Capture the cell that displays the provided text and extract its [X, Y] central coordinate. 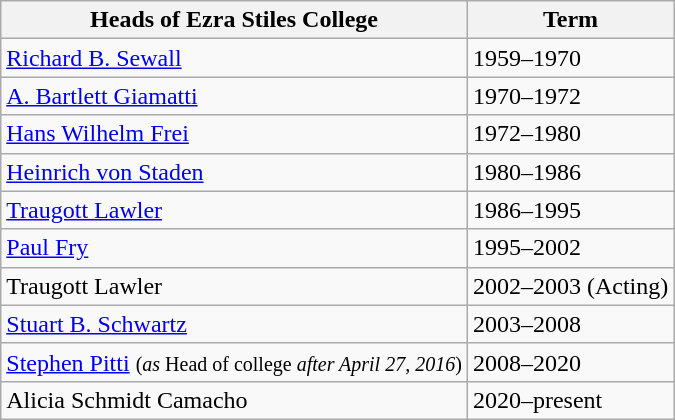
2008–2020 [570, 362]
Stephen Pitti (as Head of college after April 27, 2016) [234, 362]
Richard B. Sewall [234, 58]
Term [570, 20]
2002–2003 (Acting) [570, 286]
2020–present [570, 400]
2003–2008 [570, 324]
1986–1995 [570, 210]
1970–1972 [570, 96]
A. Bartlett Giamatti [234, 96]
Paul Fry [234, 248]
1995–2002 [570, 248]
1980–1986 [570, 172]
Heinrich von Staden [234, 172]
Stuart B. Schwartz [234, 324]
1959–1970 [570, 58]
Heads of Ezra Stiles College [234, 20]
1972–1980 [570, 134]
Hans Wilhelm Frei [234, 134]
Alicia Schmidt Camacho [234, 400]
